From the cell containing the given text, extract its center point as [X, Y] coordinate. 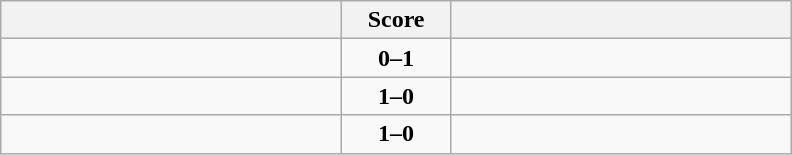
0–1 [396, 58]
Score [396, 20]
